Pinpoint the cell where the given text exists, returning its [X, Y] midpoint coordinate. 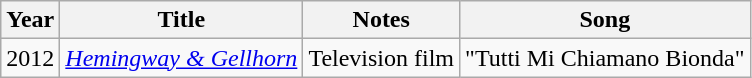
Hemingway & Gellhorn [182, 58]
Notes [382, 20]
2012 [30, 58]
Television film [382, 58]
Song [605, 20]
Year [30, 20]
"Tutti Mi Chiamano Bionda" [605, 58]
Title [182, 20]
